Detect which cell encompasses the target text, then output its [X, Y] center coordinate. 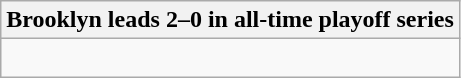
Brooklyn leads 2–0 in all-time playoff series [230, 20]
